From the cell containing the given text, extract its center point as [x, y] coordinate. 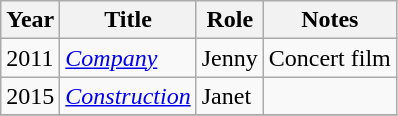
2015 [30, 96]
Concert film [330, 58]
Title [128, 20]
Company [128, 58]
Construction [128, 96]
Role [230, 20]
Year [30, 20]
Jenny [230, 58]
2011 [30, 58]
Notes [330, 20]
Janet [230, 96]
